Output the (X, Y) coordinate of the center of the cell containing the given text.  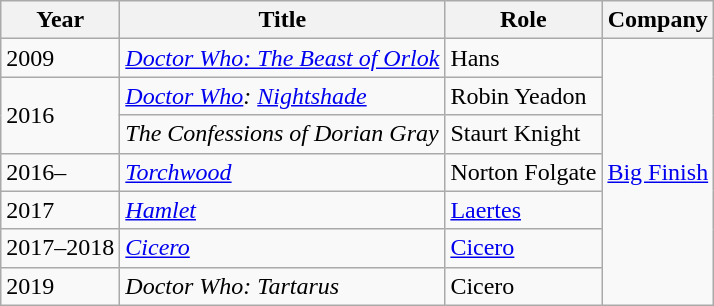
The Confessions of Dorian Gray (282, 134)
Laertes (524, 210)
Title (282, 20)
2017–2018 (60, 248)
Staurt Knight (524, 134)
Hans (524, 58)
Doctor Who: Nightshade (282, 96)
Big Finish (658, 172)
2009 (60, 58)
Hamlet (282, 210)
2017 (60, 210)
Robin Yeadon (524, 96)
Company (658, 20)
2016 (60, 115)
Role (524, 20)
Doctor Who: The Beast of Orlok (282, 58)
Norton Folgate (524, 172)
2016– (60, 172)
2019 (60, 286)
Torchwood (282, 172)
Year (60, 20)
Doctor Who: Tartarus (282, 286)
